Return (x, y) of the center of cell containing provided text 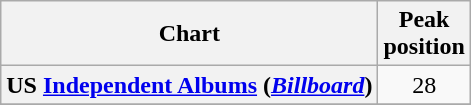
US Independent Albums (Billboard) (190, 85)
28 (424, 85)
Chart (190, 34)
Peakposition (424, 34)
